Search for the cell housing the specified text and yield its (X, Y) center coordinate. 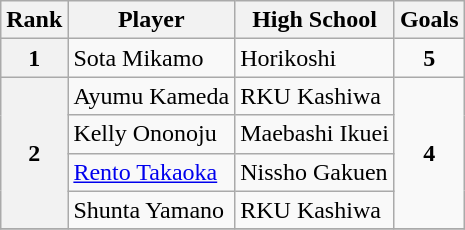
Maebashi Ikuei (315, 134)
Player (152, 20)
Goals (429, 20)
Rank (34, 20)
Horikoshi (315, 58)
Shunta Yamano (152, 210)
4 (429, 153)
Kelly Ononoju (152, 134)
High School (315, 20)
1 (34, 58)
5 (429, 58)
Ayumu Kameda (152, 96)
Rento Takaoka (152, 172)
2 (34, 153)
Nissho Gakuen (315, 172)
Sota Mikamo (152, 58)
